Search for the cell housing the specified text and yield its (x, y) center coordinate. 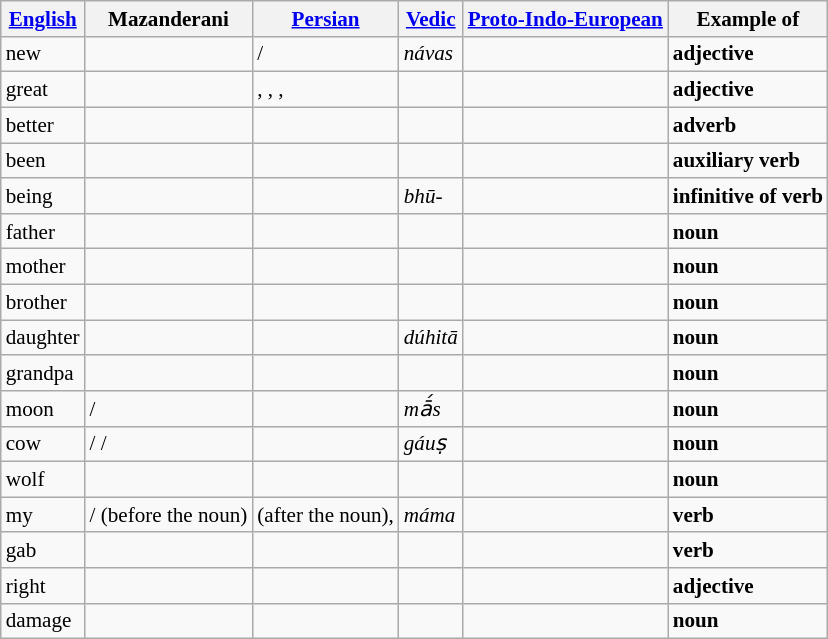
moon (43, 408)
Persian (326, 18)
bhū- (431, 196)
being (43, 196)
auxiliary verb (748, 160)
Mazanderani (169, 18)
cow (43, 444)
/ / (169, 444)
/ (before the noun) (169, 514)
mother (43, 266)
infinitive of verb (748, 196)
right (43, 586)
mā́s (431, 408)
father (43, 230)
English (43, 18)
damage (43, 620)
Vedic (431, 18)
better (43, 124)
daughter (43, 338)
gab (43, 550)
, , , (326, 90)
návas (431, 54)
máma (431, 514)
grandpa (43, 372)
my (43, 514)
Example of (748, 18)
new (43, 54)
great (43, 90)
gáuṣ (431, 444)
been (43, 160)
wolf (43, 480)
dúhitā (431, 338)
brother (43, 302)
adverb (748, 124)
(after the noun), (326, 514)
Proto-Indo-European (566, 18)
